Provide the [X, Y] coordinate of the cell's center where the given text is located.  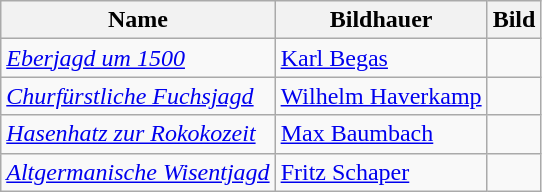
Hasenhatz zur Rokokozeit [138, 134]
Bildhauer [381, 20]
Max Baumbach [381, 134]
Name [138, 20]
Eberjagd um 1500 [138, 58]
Fritz Schaper [381, 172]
Altgermanische Wisentjagd [138, 172]
Churfürstliche Fuchsjagd [138, 96]
Bild [514, 20]
Wilhelm Haverkamp [381, 96]
Karl Begas [381, 58]
